Find where the given text appears and provide that cell's center as [X, Y] coordinate. 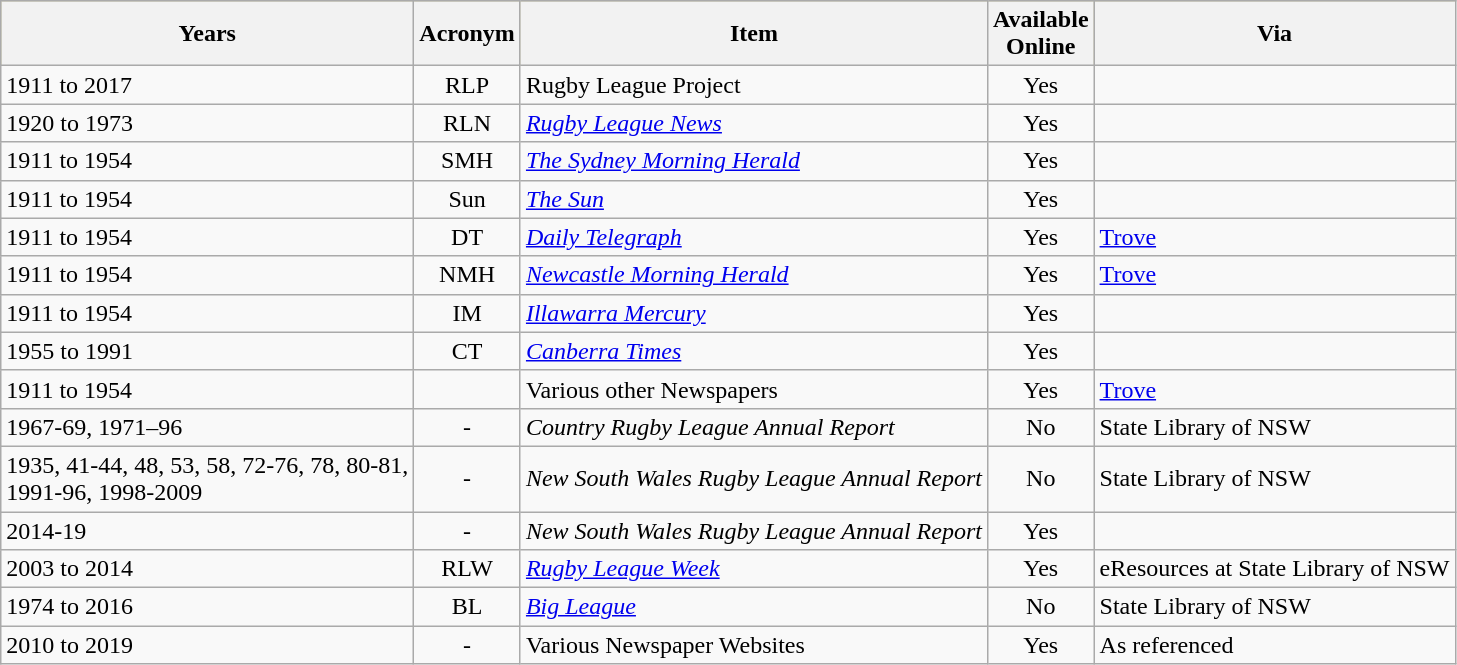
Canberra Times [754, 351]
Via [1274, 34]
Illawarra Mercury [754, 313]
1974 to 2016 [208, 607]
2010 to 2019 [208, 645]
Various Newspaper Websites [754, 645]
1911 to 2017 [208, 85]
AvailableOnline [1040, 34]
Rugby League News [754, 123]
NMH [468, 275]
Rugby League Week [754, 569]
Big League [754, 607]
The Sydney Morning Herald [754, 161]
Newcastle Morning Herald [754, 275]
1955 to 1991 [208, 351]
1935, 41-44, 48, 53, 58, 72-76, 78, 80-81,1991-96, 1998-2009 [208, 478]
2014-19 [208, 531]
RLW [468, 569]
Daily Telegraph [754, 237]
DT [468, 237]
IM [468, 313]
RLP [468, 85]
Rugby League Project [754, 85]
1967-69, 1971–96 [208, 427]
Acronym [468, 34]
2003 to 2014 [208, 569]
As referenced [1274, 645]
1920 to 1973 [208, 123]
Various other Newspapers [754, 389]
Item [754, 34]
Sun [468, 199]
Country Rugby League Annual Report [754, 427]
CT [468, 351]
The Sun [754, 199]
SMH [468, 161]
eResources at State Library of NSW [1274, 569]
Years [208, 34]
RLN [468, 123]
BL [468, 607]
